Determine the (x, y) coordinate at the center of the cell enclosing the given text.  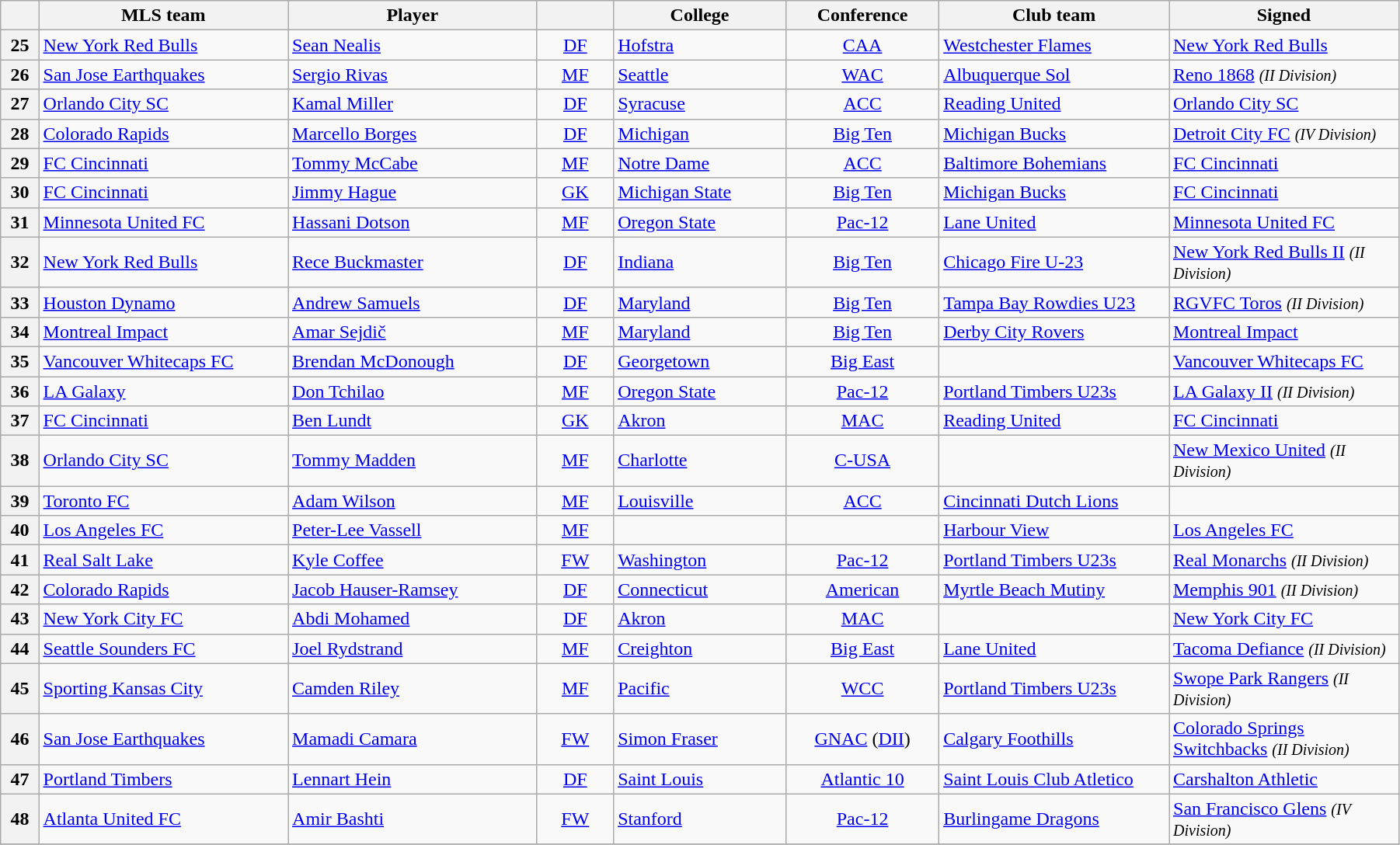
New York Red Bulls II (II Division) (1283, 263)
Tacoma Defiance (II Division) (1283, 649)
Calgary Foothills (1054, 739)
Sporting Kansas City (163, 688)
Tommy Madden (413, 461)
MLS team (163, 16)
Toronto FC (163, 501)
Abdi Mohamed (413, 619)
Carshalton Athletic (1283, 779)
LA Galaxy (163, 391)
Saint Louis Club Atletico (1054, 779)
Kamal Miller (413, 104)
San Francisco Glens (IV Division) (1283, 819)
Houston Dynamo (163, 302)
Sergio Rivas (413, 75)
Tampa Bay Rowdies U23 (1054, 302)
36 (20, 391)
28 (20, 134)
Colorado Springs Switchbacks (II Division) (1283, 739)
Tommy McCabe (413, 163)
Joel Rydstrand (413, 649)
48 (20, 819)
Memphis 901 (II Division) (1283, 589)
RGVFC Toros (II Division) (1283, 302)
40 (20, 530)
C-USA (862, 461)
Peter-Lee Vassell (413, 530)
Kyle Coffee (413, 560)
Georgetown (700, 361)
Notre Dame (700, 163)
Pacific (700, 688)
Saint Louis (700, 779)
45 (20, 688)
GNAC (DII) (862, 739)
Westchester Flames (1054, 45)
Reno 1868 (II Division) (1283, 75)
Don Tchilao (413, 391)
Derby City Rovers (1054, 332)
Washington (700, 560)
Real Monarchs (II Division) (1283, 560)
Player (413, 16)
39 (20, 501)
Connecticut (700, 589)
Michigan State (700, 193)
47 (20, 779)
Hofstra (700, 45)
Ben Lundt (413, 421)
Seattle Sounders FC (163, 649)
Cincinnati Dutch Lions (1054, 501)
Baltimore Bohemians (1054, 163)
Myrtle Beach Mutiny (1054, 589)
Portland Timbers (163, 779)
Syracuse (700, 104)
27 (20, 104)
Chicago Fire U-23 (1054, 263)
CAA (862, 45)
Sean Nealis (413, 45)
41 (20, 560)
Conference (862, 16)
Simon Fraser (700, 739)
Jacob Hauser-Ramsey (413, 589)
Real Salt Lake (163, 560)
29 (20, 163)
Andrew Samuels (413, 302)
Atlantic 10 (862, 779)
Amar Sejdič (413, 332)
43 (20, 619)
Lennart Hein (413, 779)
Indiana (700, 263)
46 (20, 739)
Atlanta United FC (163, 819)
Jimmy Hague (413, 193)
Camden Riley (413, 688)
34 (20, 332)
37 (20, 421)
Rece Buckmaster (413, 263)
Mamadi Camara (413, 739)
New Mexico United (II Division) (1283, 461)
25 (20, 45)
32 (20, 263)
Hassani Dotson (413, 222)
Marcello Borges (413, 134)
Harbour View (1054, 530)
College (700, 16)
Burlingame Dragons (1054, 819)
Stanford (700, 819)
Signed (1283, 16)
Club team (1054, 16)
Seattle (700, 75)
Charlotte (700, 461)
Amir Bashti (413, 819)
35 (20, 361)
Louisville (700, 501)
38 (20, 461)
30 (20, 193)
LA Galaxy II (II Division) (1283, 391)
42 (20, 589)
Swope Park Rangers (II Division) (1283, 688)
Brendan McDonough (413, 361)
Adam Wilson (413, 501)
WAC (862, 75)
Creighton (700, 649)
American (862, 589)
26 (20, 75)
33 (20, 302)
WCC (862, 688)
31 (20, 222)
Michigan (700, 134)
Albuquerque Sol (1054, 75)
44 (20, 649)
Detroit City FC (IV Division) (1283, 134)
